Detect which cell encompasses the target text, then output its [x, y] center coordinate. 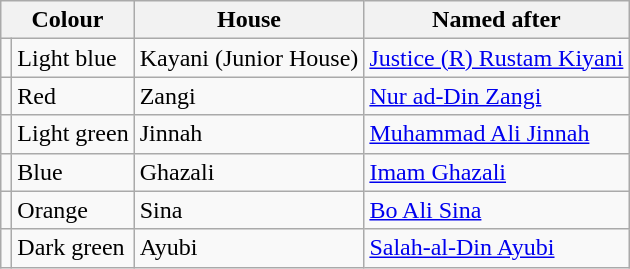
Named after [496, 20]
Light blue [73, 58]
Nur ad-Din Zangi [496, 96]
Bo Ali Sina [496, 210]
Imam Ghazali [496, 172]
Ayubi [249, 248]
Light green [73, 134]
Ghazali [249, 172]
Salah-al-Din Ayubi [496, 248]
Blue [73, 172]
Red [73, 96]
Muhammad Ali Jinnah [496, 134]
Justice (R) Rustam Kiyani [496, 58]
Jinnah [249, 134]
Zangi [249, 96]
Orange [73, 210]
Dark green [73, 248]
Kayani (Junior House) [249, 58]
Colour [68, 20]
House [249, 20]
Sina [249, 210]
